Pinpoint the cell where the given text exists, returning its [X, Y] midpoint coordinate. 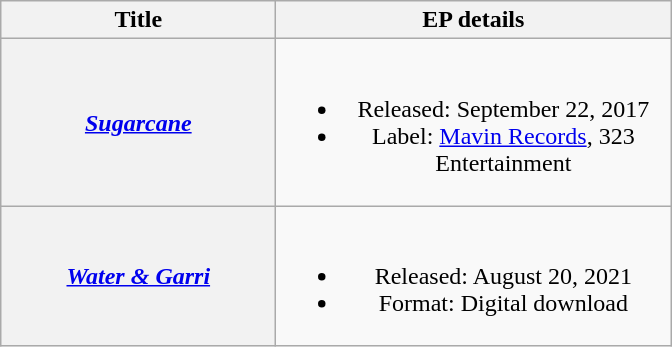
Water & Garri [138, 276]
Sugarcane [138, 122]
Released: August 20, 2021Format: Digital download [474, 276]
Released: September 22, 2017Label: Mavin Records, 323 Entertainment [474, 122]
Title [138, 20]
EP details [474, 20]
